Scan for the cell matching the given text and deliver its (X, Y) coordinate at center. 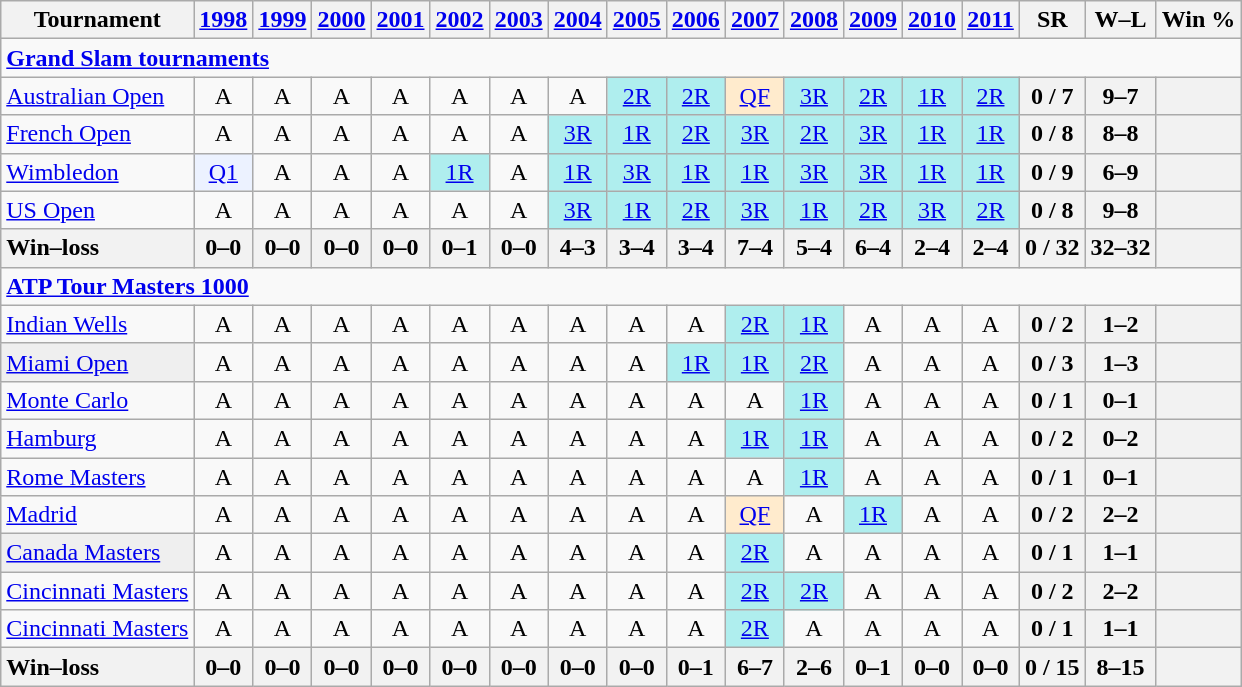
6–9 (1120, 172)
6–4 (872, 248)
2–6 (814, 667)
Grand Slam tournaments (621, 58)
5–4 (814, 248)
1–2 (1120, 324)
1999 (282, 20)
9–7 (1120, 96)
7–4 (754, 248)
2010 (932, 20)
2001 (400, 20)
2009 (872, 20)
0 / 3 (1052, 362)
8–15 (1120, 667)
2007 (754, 20)
Q1 (224, 172)
Monte Carlo (98, 400)
W–L (1120, 20)
32–32 (1120, 248)
Hamburg (98, 438)
SR (1052, 20)
Tournament (98, 20)
2006 (696, 20)
Canada Masters (98, 553)
2003 (518, 20)
0–2 (1120, 438)
2004 (578, 20)
4–3 (578, 248)
Madrid (98, 515)
0 / 9 (1052, 172)
2011 (991, 20)
6–7 (754, 667)
8–8 (1120, 134)
Indian Wells (98, 324)
0 / 15 (1052, 667)
Miami Open (98, 362)
2008 (814, 20)
2005 (636, 20)
2002 (460, 20)
Win % (1198, 20)
0 / 32 (1052, 248)
Australian Open (98, 96)
French Open (98, 134)
2000 (342, 20)
1998 (224, 20)
9–8 (1120, 210)
1–3 (1120, 362)
US Open (98, 210)
0 / 7 (1052, 96)
Rome Masters (98, 477)
Wimbledon (98, 172)
ATP Tour Masters 1000 (621, 286)
